Scan for the cell matching the given text and deliver its (X, Y) coordinate at center. 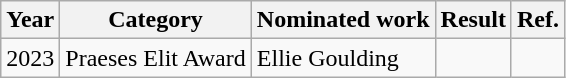
Ellie Goulding (343, 58)
Praeses Elit Award (156, 58)
Year (30, 20)
Result (473, 20)
Ref. (538, 20)
2023 (30, 58)
Nominated work (343, 20)
Category (156, 20)
